Identify which cell holds the provided text, then report its (X, Y) central coordinate. 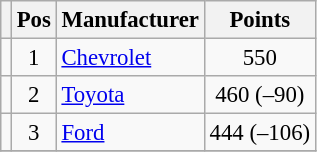
444 (–106) (260, 133)
550 (260, 58)
Chevrolet (130, 58)
2 (34, 95)
Ford (130, 133)
1 (34, 58)
Points (260, 20)
Pos (34, 20)
460 (–90) (260, 95)
3 (34, 133)
Toyota (130, 95)
Manufacturer (130, 20)
